Determine the [X, Y] coordinate at the center of the cell enclosing the given text.  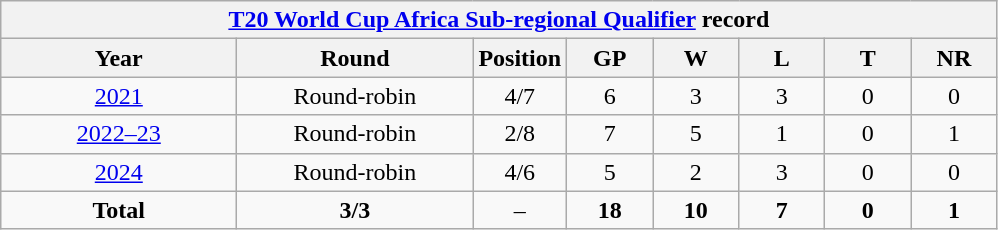
GP [610, 58]
L [782, 58]
2021 [119, 96]
2 [696, 172]
W [696, 58]
Year [119, 58]
Round [355, 58]
T [868, 58]
4/7 [520, 96]
3/3 [355, 210]
NR [954, 58]
– [520, 210]
T20 World Cup Africa Sub-regional Qualifier record [499, 20]
2/8 [520, 134]
10 [696, 210]
Position [520, 58]
Total [119, 210]
18 [610, 210]
2022–23 [119, 134]
4/6 [520, 172]
2024 [119, 172]
6 [610, 96]
